Identify which cell holds the provided text, then report its (X, Y) central coordinate. 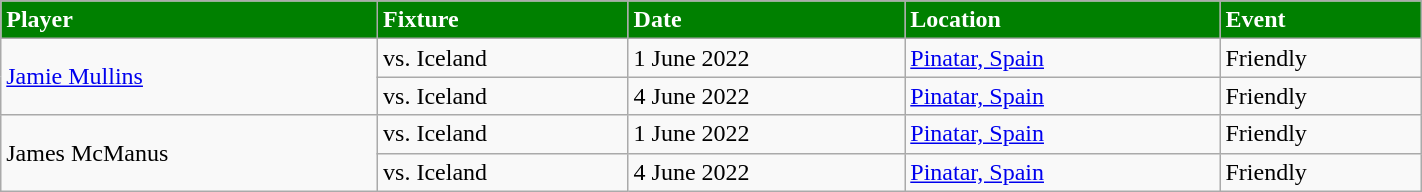
Date (766, 20)
James McManus (190, 153)
Jamie Mullins (190, 77)
Location (1062, 20)
Fixture (503, 20)
Player (190, 20)
Event (1320, 20)
